Detect which cell encompasses the target text, then output its (x, y) center coordinate. 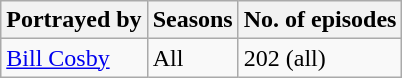
202 (all) (320, 58)
Seasons (192, 20)
Bill Cosby (74, 58)
No. of episodes (320, 20)
All (192, 58)
Portrayed by (74, 20)
